Return the [X, Y] coordinate for the center point of the cell that contains the specified text.  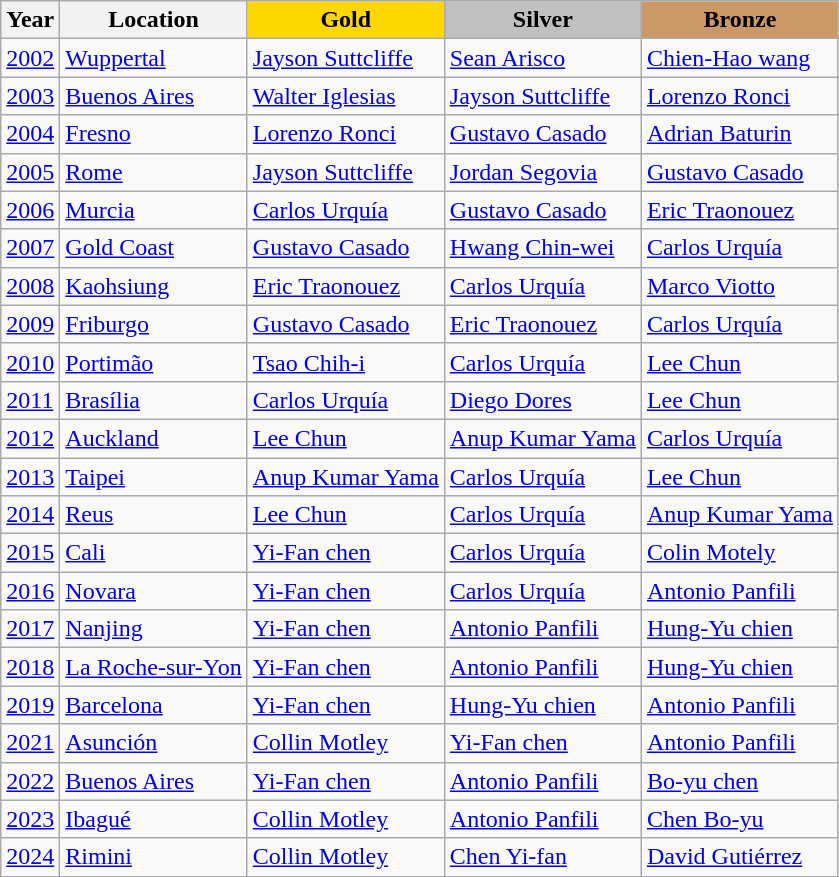
Bo-yu chen [740, 781]
Chien-Hao wang [740, 58]
2021 [30, 743]
Barcelona [154, 705]
2012 [30, 438]
Bronze [740, 20]
Location [154, 20]
Diego Dores [542, 400]
Colin Motely [740, 553]
Year [30, 20]
2016 [30, 591]
2011 [30, 400]
2008 [30, 286]
Rimini [154, 857]
Wuppertal [154, 58]
2009 [30, 324]
Gold Coast [154, 248]
2022 [30, 781]
2014 [30, 515]
2013 [30, 477]
Nanjing [154, 629]
Friburgo [154, 324]
Silver [542, 20]
Auckland [154, 438]
Asunción [154, 743]
La Roche-sur-Yon [154, 667]
Chen Yi-fan [542, 857]
David Gutiérrez [740, 857]
Sean Arisco [542, 58]
2019 [30, 705]
Taipei [154, 477]
2003 [30, 96]
2023 [30, 819]
2015 [30, 553]
Jordan Segovia [542, 172]
Portimão [154, 362]
Walter Iglesias [346, 96]
2018 [30, 667]
Hwang Chin-wei [542, 248]
2017 [30, 629]
2006 [30, 210]
Ibagué [154, 819]
2024 [30, 857]
Novara [154, 591]
Murcia [154, 210]
Cali [154, 553]
Tsao Chih-i [346, 362]
Fresno [154, 134]
Gold [346, 20]
2004 [30, 134]
2010 [30, 362]
2005 [30, 172]
Brasília [154, 400]
2002 [30, 58]
Marco Viotto [740, 286]
Reus [154, 515]
Chen Bo-yu [740, 819]
2007 [30, 248]
Kaohsiung [154, 286]
Adrian Baturin [740, 134]
Rome [154, 172]
